Find where the given text appears and provide that cell's center as (x, y) coordinate. 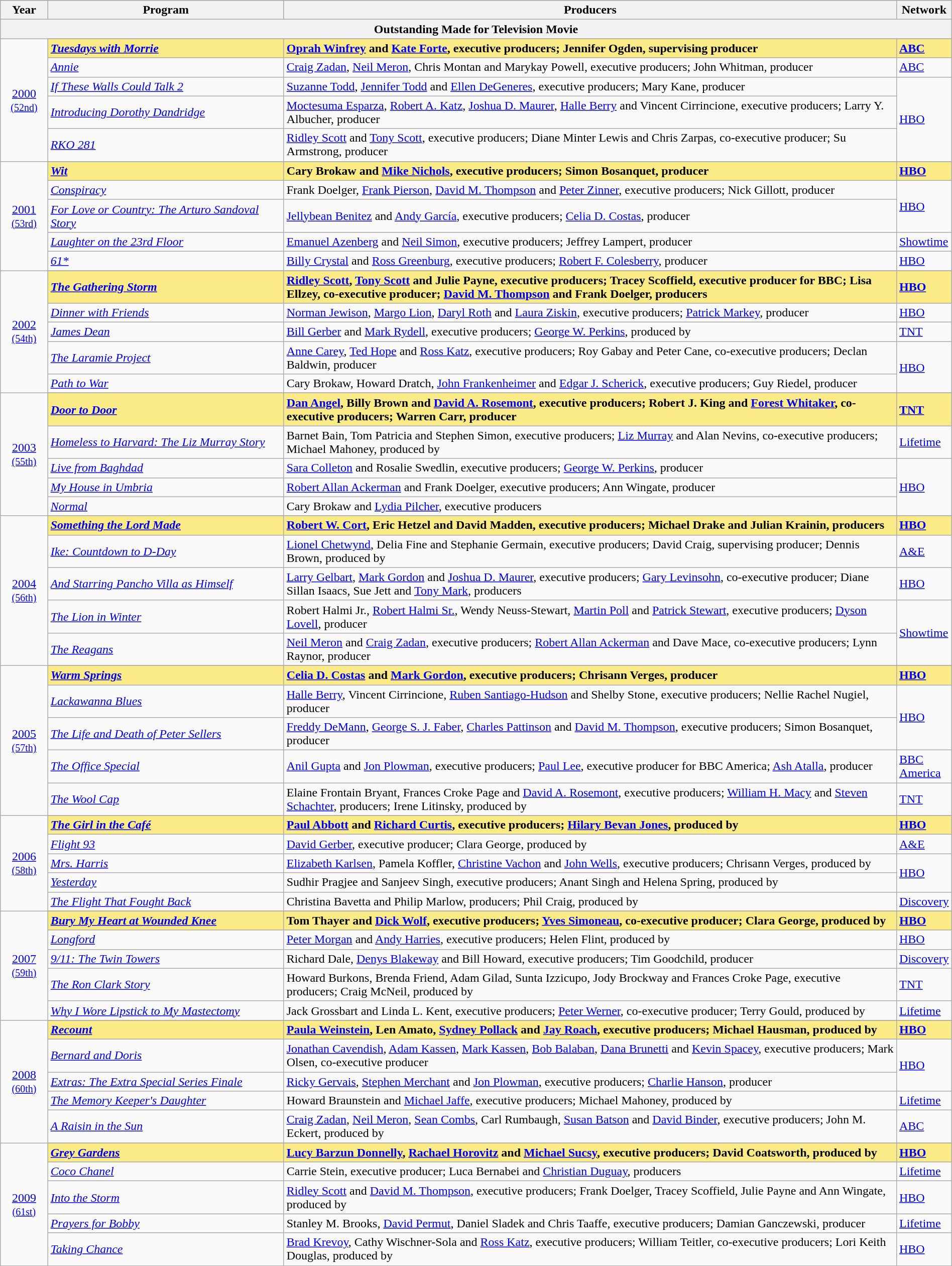
The Ron Clark Story (166, 984)
Dan Angel, Billy Brown and David A. Rosemont, executive producers; Robert J. King and Forest Whitaker, co-executive producers; Warren Carr, producer (590, 410)
James Dean (166, 332)
My House in Umbria (166, 487)
61* (166, 261)
Yesterday (166, 882)
9/11: The Twin Towers (166, 959)
Ricky Gervais, Stephen Merchant and Jon Plowman, executive producers; Charlie Hanson, producer (590, 1081)
Anne Carey, Ted Hope and Ross Katz, executive producers; Roy Gabay and Peter Cane, co-executive producers; Declan Baldwin, producer (590, 358)
Program (166, 10)
Extras: The Extra Special Series Finale (166, 1081)
Ridley Scott and Tony Scott, executive producers; Diane Minter Lewis and Chris Zarpas, co-executive producer; Su Armstrong, producer (590, 145)
Robert Halmi Jr., Robert Halmi Sr., Wendy Neuss-Stewart, Martin Poll and Patrick Stewart, executive producers; Dyson Lovell, producer (590, 617)
Normal (166, 506)
Howard Braunstein and Michael Jaffe, executive producers; Michael Mahoney, produced by (590, 1101)
2005(57th) (24, 740)
Anil Gupta and Jon Plowman, executive producers; Paul Lee, executive producer for BBC America; Ash Atalla, producer (590, 766)
Paul Abbott and Richard Curtis, executive producers; Hilary Bevan Jones, produced by (590, 825)
Cary Brokaw and Lydia Pilcher, executive producers (590, 506)
Billy Crystal and Ross Greenburg, executive producers; Robert F. Colesberry, producer (590, 261)
Peter Morgan and Andy Harries, executive producers; Helen Flint, produced by (590, 940)
Celia D. Costas and Mark Gordon, executive producers; Chrisann Verges, producer (590, 675)
And Starring Pancho Villa as Himself (166, 584)
Door to Door (166, 410)
Lackawanna Blues (166, 701)
Suzanne Todd, Jennifer Todd and Ellen DeGeneres, executive producers; Mary Kane, producer (590, 86)
2006(58th) (24, 863)
Warm Springs (166, 675)
Ridley Scott and David M. Thompson, executive producers; Frank Doelger, Tracey Scoffield, Julie Payne and Ann Wingate, produced by (590, 1197)
Outstanding Made for Television Movie (476, 29)
Year (24, 10)
Jack Grossbart and Linda L. Kent, executive producers; Peter Werner, co-executive producer; Terry Gould, produced by (590, 1010)
Wit (166, 171)
The Memory Keeper's Daughter (166, 1101)
Paula Weinstein, Len Amato, Sydney Pollack and Jay Roach, executive producers; Michael Hausman, produced by (590, 1029)
Lucy Barzun Donnelly, Rachael Horovitz and Michael Sucsy, executive producers; David Coatsworth, produced by (590, 1153)
The Lion in Winter (166, 617)
Ike: Countdown to D-Day (166, 551)
Annie (166, 67)
Bill Gerber and Mark Rydell, executive producers; George W. Perkins, produced by (590, 332)
Sara Colleton and Rosalie Swedlin, executive producers; George W. Perkins, producer (590, 468)
Taking Chance (166, 1249)
Craig Zadan, Neil Meron, Chris Montan and Marykay Powell, executive producers; John Whitman, producer (590, 67)
Flight 93 (166, 844)
Norman Jewison, Margo Lion, Daryl Roth and Laura Ziskin, executive producers; Patrick Markey, producer (590, 313)
David Gerber, executive producer; Clara George, produced by (590, 844)
Barnet Bain, Tom Patricia and Stephen Simon, executive producers; Liz Murray and Alan Nevins, co-executive producers; Michael Mahoney, produced by (590, 442)
Jonathan Cavendish, Adam Kassen, Mark Kassen, Bob Balaban, Dana Brunetti and Kevin Spacey, executive producers; Mark Olsen, co-executive producer (590, 1056)
Richard Dale, Denys Blakeway and Bill Howard, executive producers; Tim Goodchild, producer (590, 959)
Into the Storm (166, 1197)
Craig Zadan, Neil Meron, Sean Combs, Carl Rumbaugh, Susan Batson and David Binder, executive producers; John M. Eckert, produced by (590, 1127)
If These Walls Could Talk 2 (166, 86)
Grey Gardens (166, 1153)
Christina Bavetta and Philip Marlow, producers; Phil Craig, produced by (590, 901)
Coco Chanel (166, 1172)
Freddy DeMann, George S. J. Faber, Charles Pattinson and David M. Thompson, executive producers; Simon Bosanquet, producer (590, 734)
Elizabeth Karlsen, Pamela Koffler, Christine Vachon and John Wells, executive producers; Chrisann Verges, produced by (590, 863)
2003(55th) (24, 454)
The Wool Cap (166, 799)
Why I Wore Lipstick to My Mastectomy (166, 1010)
Bury My Heart at Wounded Knee (166, 920)
Bernard and Doris (166, 1056)
Emanuel Azenberg and Neil Simon, executive producers; Jeffrey Lampert, producer (590, 242)
Jellybean Benitez and Andy García, executive producers; Celia D. Costas, producer (590, 216)
Laughter on the 23rd Floor (166, 242)
2007(59th) (24, 965)
Tuesdays with Morrie (166, 48)
Recount (166, 1029)
Something the Lord Made (166, 525)
The Reagans (166, 649)
Neil Meron and Craig Zadan, executive producers; Robert Allan Ackerman and Dave Mace, co-executive producers; Lynn Raynor, producer (590, 649)
2002(54th) (24, 331)
2008(60th) (24, 1081)
Lionel Chetwynd, Delia Fine and Stephanie Germain, executive producers; David Craig, supervising producer; Dennis Brown, produced by (590, 551)
Brad Krevoy, Cathy Wischner-Sola and Ross Katz, executive producers; William Teitler, co-executive producers; Lori Keith Douglas, produced by (590, 1249)
The Life and Death of Peter Sellers (166, 734)
BBC America (924, 766)
Oprah Winfrey and Kate Forte, executive producers; Jennifer Ogden, supervising producer (590, 48)
Howard Burkons, Brenda Friend, Adam Gilad, Sunta Izzicupo, Jody Brockway and Frances Croke Page, executive producers; Craig McNeil, produced by (590, 984)
The Office Special (166, 766)
The Flight That Fought Back (166, 901)
Dinner with Friends (166, 313)
Tom Thayer and Dick Wolf, executive producers; Yves Simoneau, co-executive producer; Clara George, produced by (590, 920)
Sudhir Pragjee and Sanjeev Singh, executive producers; Anant Singh and Helena Spring, produced by (590, 882)
The Laramie Project (166, 358)
For Love or Country: The Arturo Sandoval Story (166, 216)
Path to War (166, 384)
Conspiracy (166, 190)
2001(53rd) (24, 216)
2000(52nd) (24, 100)
Moctesuma Esparza, Robert A. Katz, Joshua D. Maurer, Halle Berry and Vincent Cirrincione, executive producers; Larry Y. Albucher, producer (590, 112)
Halle Berry, Vincent Cirrincione, Ruben Santiago-Hudson and Shelby Stone, executive producers; Nellie Rachel Nugiel, producer (590, 701)
The Girl in the Café (166, 825)
2009(61st) (24, 1204)
Introducing Dorothy Dandridge (166, 112)
The Gathering Storm (166, 286)
Mrs. Harris (166, 863)
Homeless to Harvard: The Liz Murray Story (166, 442)
Longford (166, 940)
Cary Brokaw and Mike Nichols, executive producers; Simon Bosanquet, producer (590, 171)
Live from Baghdad (166, 468)
Robert W. Cort, Eric Hetzel and David Madden, executive producers; Michael Drake and Julian Krainin, producers (590, 525)
Robert Allan Ackerman and Frank Doelger, executive producers; Ann Wingate, producer (590, 487)
Prayers for Bobby (166, 1223)
A Raisin in the Sun (166, 1127)
Stanley M. Brooks, David Permut, Daniel Sladek and Chris Taaffe, executive producers; Damian Ganczewski, producer (590, 1223)
Cary Brokaw, Howard Dratch, John Frankenheimer and Edgar J. Scherick, executive producers; Guy Riedel, producer (590, 384)
RKO 281 (166, 145)
Producers (590, 10)
Carrie Stein, executive producer; Luca Bernabei and Christian Duguay, producers (590, 1172)
2004(56th) (24, 591)
Network (924, 10)
Frank Doelger, Frank Pierson, David M. Thompson and Peter Zinner, executive producers; Nick Gillott, producer (590, 190)
